Detect which cell encompasses the target text, then output its [x, y] center coordinate. 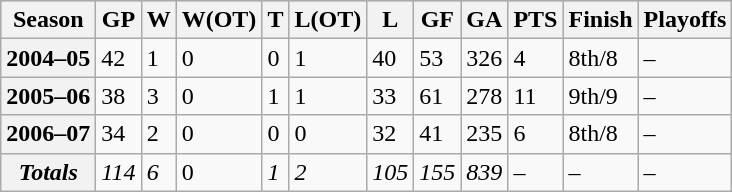
Playoffs [685, 20]
42 [118, 58]
GF [438, 20]
L(OT) [328, 20]
L [390, 20]
2006–07 [48, 134]
T [276, 20]
235 [484, 134]
W [158, 20]
114 [118, 172]
32 [390, 134]
326 [484, 58]
2004–05 [48, 58]
38 [118, 96]
Season [48, 20]
Totals [48, 172]
GA [484, 20]
2005–06 [48, 96]
11 [536, 96]
33 [390, 96]
PTS [536, 20]
105 [390, 172]
61 [438, 96]
GP [118, 20]
W(OT) [219, 20]
9th/9 [600, 96]
41 [438, 134]
278 [484, 96]
3 [158, 96]
34 [118, 134]
839 [484, 172]
4 [536, 58]
Finish [600, 20]
40 [390, 58]
155 [438, 172]
53 [438, 58]
